Output the (x, y) coordinate of the center of the cell containing the given text.  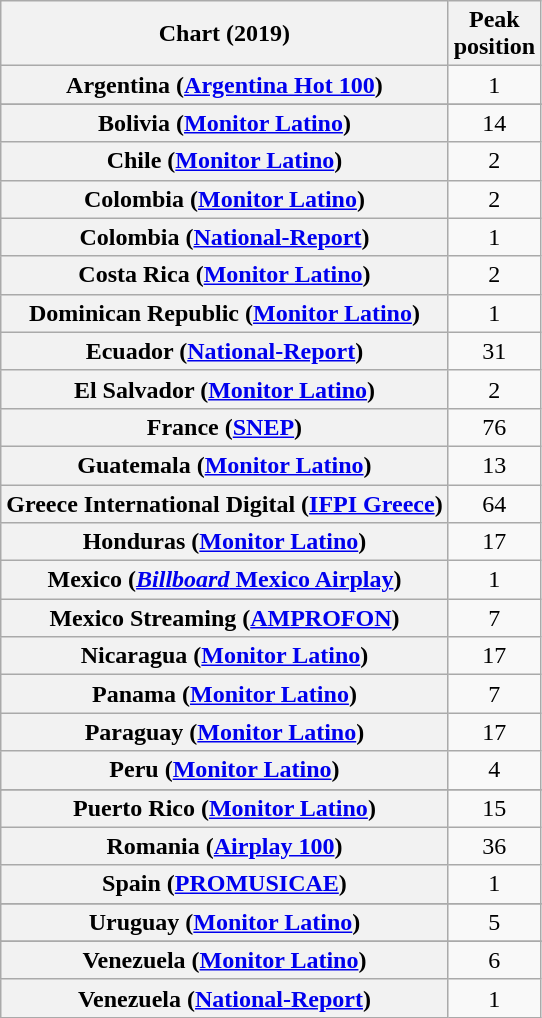
El Salvador (Monitor Latino) (224, 389)
64 (494, 503)
Chile (Monitor Latino) (224, 161)
Greece International Digital (IFPI Greece) (224, 503)
36 (494, 846)
Ecuador (National-Report) (224, 351)
Guatemala (Monitor Latino) (224, 465)
Costa Rica (Monitor Latino) (224, 275)
4 (494, 770)
76 (494, 427)
Venezuela (Monitor Latino) (224, 960)
Paraguay (Monitor Latino) (224, 732)
Spain (PROMUSICAE) (224, 884)
Nicaragua (Monitor Latino) (224, 656)
Argentina (Argentina Hot 100) (224, 85)
Bolivia (Monitor Latino) (224, 123)
Peru (Monitor Latino) (224, 770)
15 (494, 808)
14 (494, 123)
13 (494, 465)
Uruguay (Monitor Latino) (224, 922)
Dominican Republic (Monitor Latino) (224, 313)
Romania (Airplay 100) (224, 846)
Venezuela (National-Report) (224, 998)
Honduras (Monitor Latino) (224, 542)
6 (494, 960)
Peakposition (494, 34)
31 (494, 351)
Puerto Rico (Monitor Latino) (224, 808)
Panama (Monitor Latino) (224, 694)
Mexico Streaming (AMPROFON) (224, 618)
Colombia (Monitor Latino) (224, 199)
Colombia (National-Report) (224, 237)
5 (494, 922)
Mexico (Billboard Mexico Airplay) (224, 580)
Chart (2019) (224, 34)
France (SNEP) (224, 427)
